Find where the given text appears and provide that cell's center as (x, y) coordinate. 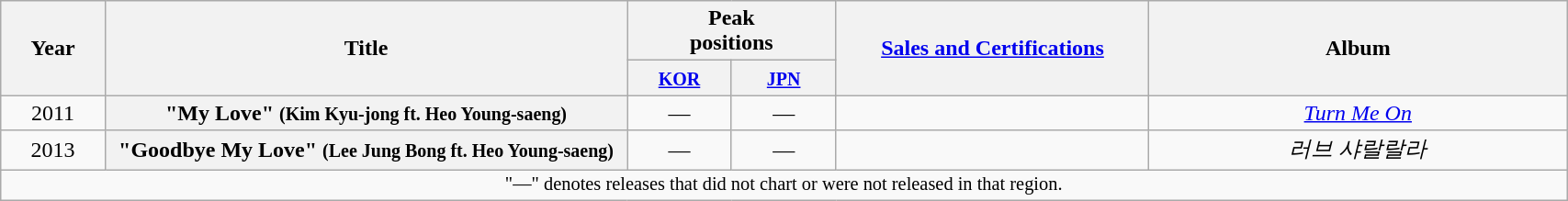
JPN (784, 78)
Sales and Certifications (992, 48)
2011 (53, 113)
"My Love" (Kim Kyu-jong ft. Heo Young-saeng) (366, 113)
Turn Me On (1358, 113)
2013 (53, 151)
"Goodbye My Love" (Lee Jung Bong ft. Heo Young-saeng) (366, 151)
Year (53, 48)
Album (1358, 48)
"—" denotes releases that did not chart or were not released in that region. (784, 184)
Peakpositions (731, 31)
러브 샤랄랄라 (1358, 151)
Title (366, 48)
KOR (680, 78)
